Find where the given text appears and provide that cell's center as [x, y] coordinate. 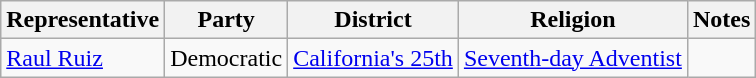
Party [226, 20]
Democratic [226, 58]
California's 25th [374, 58]
District [374, 20]
Raul Ruiz [83, 58]
Notes [721, 20]
Religion [572, 20]
Seventh-day Adventist [572, 58]
Representative [83, 20]
